From the cell containing the given text, extract its center point as [x, y] coordinate. 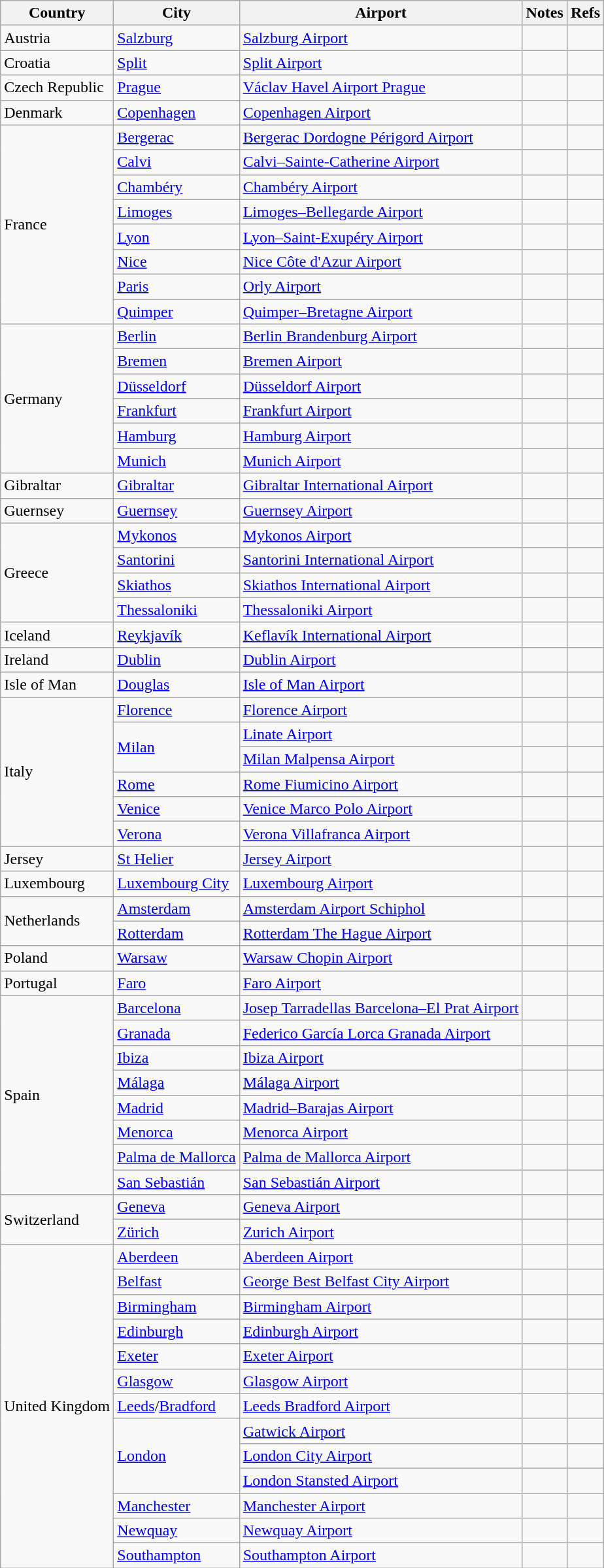
Zürich [176, 1232]
Chambéry [176, 187]
Poland [58, 958]
Isle of Man [58, 684]
Belfast [176, 1282]
Edinburgh Airport [380, 1331]
Warsaw [176, 958]
Guernsey Airport [380, 510]
Thessaloniki [176, 610]
Salzburg Airport [380, 38]
San Sebastián [176, 1182]
Rome [176, 784]
Venice Marco Polo Airport [380, 809]
Aberdeen Airport [380, 1257]
Leeds Bradford Airport [380, 1406]
Amsterdam [176, 909]
Exeter Airport [380, 1356]
Düsseldorf Airport [380, 386]
Amsterdam Airport Schiphol [380, 909]
Rome Fiumicino Airport [380, 784]
Mykonos Airport [380, 535]
Lyon–Saint-Exupéry Airport [380, 237]
Menorca Airport [380, 1133]
London Stansted Airport [380, 1480]
Copenhagen [176, 112]
Václav Havel Airport Prague [380, 88]
Iceland [58, 635]
Santorini [176, 560]
Florence Airport [380, 709]
Bremen Airport [380, 361]
Glasgow Airport [380, 1381]
Luxembourg [58, 884]
Madrid–Barajas Airport [380, 1108]
City [176, 13]
Málaga [176, 1082]
London [176, 1456]
Salzburg [176, 38]
Madrid [176, 1108]
Quimper–Bretagne Airport [380, 312]
Frankfurt Airport [380, 411]
Federico García Lorca Granada Airport [380, 1033]
Mykonos [176, 535]
Verona Villafranca Airport [380, 834]
Isle of Man Airport [380, 684]
Notes [545, 13]
Newquay Airport [380, 1531]
Ibiza Airport [380, 1058]
Czech Republic [58, 88]
Skiathos [176, 585]
Prague [176, 88]
Denmark [58, 112]
Calvi–Sainte-Catherine Airport [380, 162]
Dublin Airport [380, 659]
Geneva Airport [380, 1207]
Luxembourg Airport [380, 884]
Edinburgh [176, 1331]
Leeds/Bradford [176, 1406]
Bergerac [176, 137]
Paris [176, 286]
Croatia [58, 63]
Menorca [176, 1133]
Thessaloniki Airport [380, 610]
Airport [380, 13]
Gatwick Airport [380, 1431]
London City Airport [380, 1456]
Portugal [58, 983]
Berlin Brandenburg Airport [380, 337]
Newquay [176, 1531]
Hamburg Airport [380, 436]
Keflavík International Airport [380, 635]
Warsaw Chopin Airport [380, 958]
Southampton Airport [380, 1556]
Spain [58, 1095]
Berlin [176, 337]
Josep Tarradellas Barcelona–El Prat Airport [380, 1008]
Venice [176, 809]
Limoges [176, 212]
Copenhagen Airport [380, 112]
Rotterdam The Hague Airport [380, 933]
Orly Airport [380, 286]
Southampton [176, 1556]
Country [58, 13]
Luxembourg City [176, 884]
Bergerac Dordogne Périgord Airport [380, 137]
Dublin [176, 659]
Glasgow [176, 1381]
Refs [585, 13]
Milan Malpensa Airport [380, 759]
Nice Côte d'Azur Airport [380, 261]
Douglas [176, 684]
Italy [58, 771]
Faro [176, 983]
Chambéry Airport [380, 187]
Palma de Mallorca [176, 1158]
Gibraltar International Airport [380, 486]
Birmingham [176, 1307]
Faro Airport [380, 983]
Granada [176, 1033]
Málaga Airport [380, 1082]
Munich [176, 461]
Hamburg [176, 436]
Manchester [176, 1505]
Austria [58, 38]
Split [176, 63]
Lyon [176, 237]
George Best Belfast City Airport [380, 1282]
Reykjavík [176, 635]
Calvi [176, 162]
Santorini International Airport [380, 560]
Nice [176, 261]
San Sebastián Airport [380, 1182]
Linate Airport [380, 735]
Limoges–Bellegarde Airport [380, 212]
United Kingdom [58, 1407]
Ibiza [176, 1058]
Aberdeen [176, 1257]
Switzerland [58, 1220]
Jersey Airport [380, 859]
Exeter [176, 1356]
Düsseldorf [176, 386]
Manchester Airport [380, 1505]
Quimper [176, 312]
Germany [58, 399]
Split Airport [380, 63]
Frankfurt [176, 411]
Geneva [176, 1207]
Bremen [176, 361]
Jersey [58, 859]
Palma de Mallorca Airport [380, 1158]
Munich Airport [380, 461]
Verona [176, 834]
Barcelona [176, 1008]
Birmingham Airport [380, 1307]
Florence [176, 709]
Rotterdam [176, 933]
Greece [58, 573]
Milan [176, 747]
Ireland [58, 659]
Netherlands [58, 921]
St Helier [176, 859]
Skiathos International Airport [380, 585]
Zurich Airport [380, 1232]
France [58, 224]
